From the cell containing the given text, extract its center point as (X, Y) coordinate. 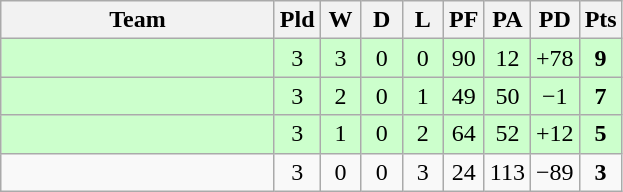
7 (600, 96)
L (422, 20)
Team (138, 20)
24 (464, 172)
Pld (297, 20)
113 (507, 172)
12 (507, 58)
64 (464, 134)
PF (464, 20)
D (382, 20)
+78 (554, 58)
PD (554, 20)
5 (600, 134)
49 (464, 96)
W (340, 20)
50 (507, 96)
−1 (554, 96)
PA (507, 20)
9 (600, 58)
−89 (554, 172)
90 (464, 58)
+12 (554, 134)
52 (507, 134)
Pts (600, 20)
